Scan for the cell matching the given text and deliver its [X, Y] coordinate at center. 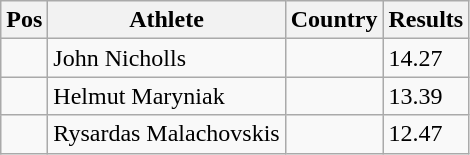
Helmut Maryniak [166, 96]
Results [426, 20]
Country [334, 20]
Pos [24, 20]
Athlete [166, 20]
John Nicholls [166, 58]
12.47 [426, 134]
14.27 [426, 58]
Rysardas Malachovskis [166, 134]
13.39 [426, 96]
